Find where the given text appears and provide that cell's center as (X, Y) coordinate. 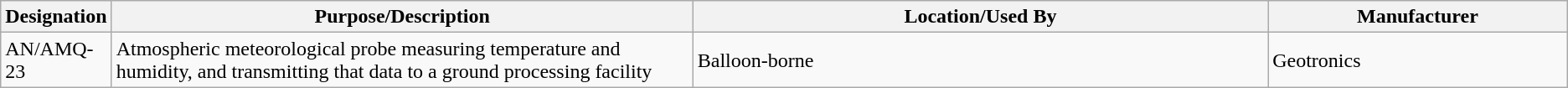
Balloon-borne (980, 60)
Geotronics (1418, 60)
Atmospheric meteorological probe measuring temperature and humidity, and transmitting that data to a ground processing facility (402, 60)
Designation (56, 17)
Purpose/Description (402, 17)
Manufacturer (1418, 17)
Location/Used By (980, 17)
AN/AMQ-23 (56, 60)
